Identify which cell holds the provided text, then report its [X, Y] central coordinate. 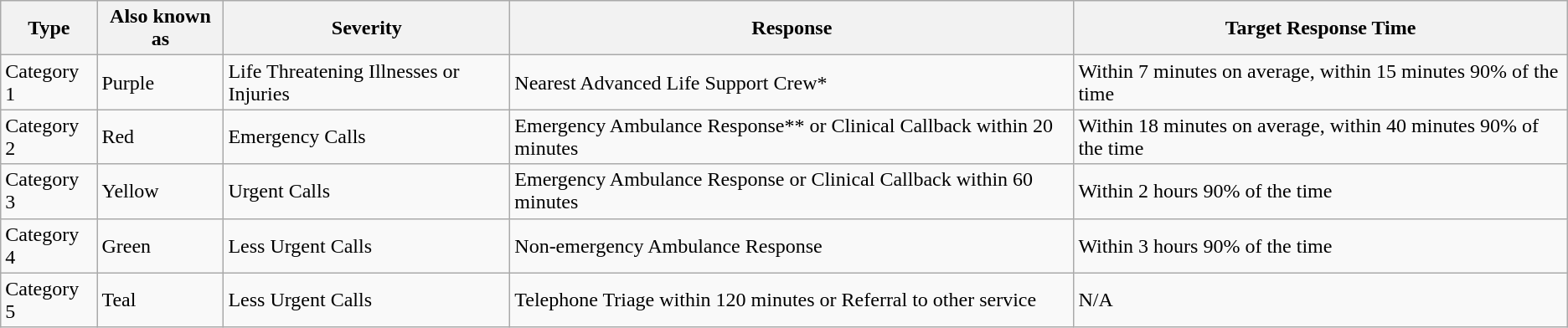
Also known as [161, 28]
Emergency Ambulance Response** or Clinical Callback within 20 minutes [792, 137]
Within 2 hours 90% of the time [1320, 191]
Severity [367, 28]
Purple [161, 82]
Category 3 [49, 191]
Response [792, 28]
Emergency Calls [367, 137]
Target Response Time [1320, 28]
Category 4 [49, 246]
N/A [1320, 300]
Yellow [161, 191]
Red [161, 137]
Urgent Calls [367, 191]
Telephone Triage within 120 minutes or Referral to other service [792, 300]
Category 5 [49, 300]
Within 7 minutes on average, within 15 minutes 90% of the time [1320, 82]
Category 2 [49, 137]
Type [49, 28]
Within 3 hours 90% of the time [1320, 246]
Category 1 [49, 82]
Emergency Ambulance Response or Clinical Callback within 60 minutes [792, 191]
Green [161, 246]
Life Threatening Illnesses or Injuries [367, 82]
Non-emergency Ambulance Response [792, 246]
Teal [161, 300]
Within 18 minutes on average, within 40 minutes 90% of the time [1320, 137]
Nearest Advanced Life Support Crew* [792, 82]
